Provide the [x, y] coordinate of the cell's center where the given text is located.  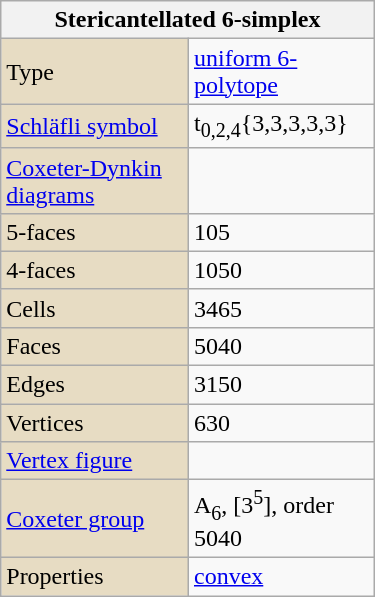
630 [281, 423]
Stericantellated 6-simplex [188, 20]
A6, [35], order 5040 [281, 519]
4-faces [95, 270]
uniform 6-polytope [281, 72]
Cells [95, 308]
t0,2,4{3,3,3,3,3} [281, 126]
Coxeter-Dynkin diagrams [95, 180]
Vertices [95, 423]
3150 [281, 385]
Type [95, 72]
Properties [95, 577]
Edges [95, 385]
Vertex figure [95, 461]
3465 [281, 308]
Coxeter group [95, 519]
Faces [95, 346]
5040 [281, 346]
Schläfli symbol [95, 126]
5-faces [95, 232]
105 [281, 232]
convex [281, 577]
1050 [281, 270]
